Provide the (x, y) coordinate of the cell's center where the given text is located.  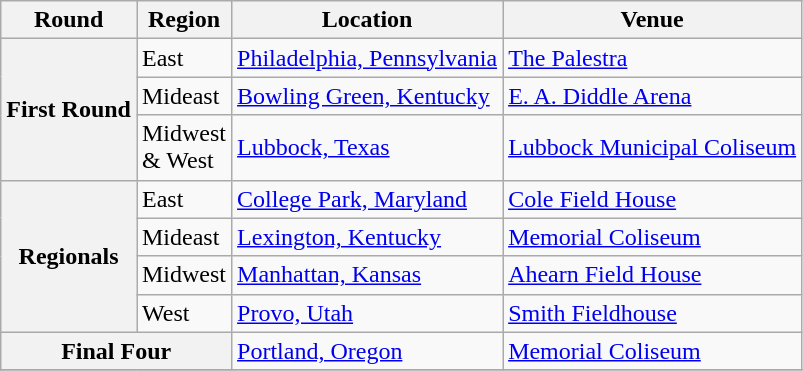
Location (368, 20)
Smith Fieldhouse (652, 313)
College Park, Maryland (368, 199)
Manhattan, Kansas (368, 275)
West (184, 313)
Ahearn Field House (652, 275)
Lexington, Kentucky (368, 237)
First Round (69, 110)
Final Four (116, 351)
E. A. Diddle Arena (652, 96)
Region (184, 20)
Regionals (69, 256)
Portland, Oregon (368, 351)
Bowling Green, Kentucky (368, 96)
Midwest (184, 275)
The Palestra (652, 58)
Midwest& West (184, 148)
Philadelphia, Pennsylvania (368, 58)
Round (69, 20)
Venue (652, 20)
Lubbock, Texas (368, 148)
Cole Field House (652, 199)
Lubbock Municipal Coliseum (652, 148)
Provo, Utah (368, 313)
